Return the [X, Y] coordinate for the center point of the cell that contains the specified text.  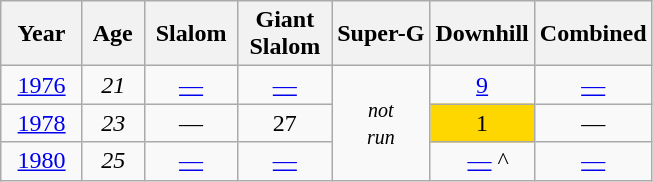
Super-G [381, 34]
notrun [381, 123]
Giant Slalom [285, 34]
Combined [593, 34]
27 [285, 123]
1978 [42, 123]
21 [113, 85]
Downhill [482, 34]
9 [482, 85]
Slalom [191, 34]
25 [113, 161]
1976 [42, 85]
1 [482, 123]
Age [113, 34]
Year [42, 34]
— ^ [482, 161]
1980 [42, 161]
23 [113, 123]
